Determine the (x, y) coordinate at the center of the cell enclosing the given text.  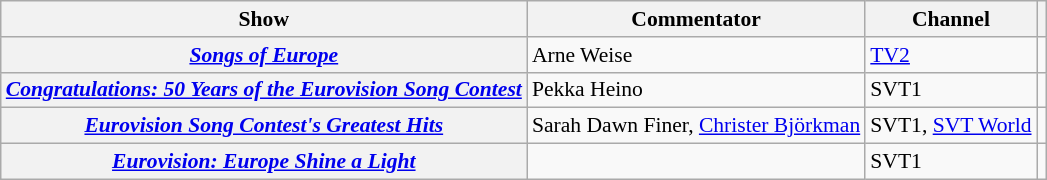
Pekka Heino (696, 90)
Commentator (696, 19)
Congratulations: 50 Years of the Eurovision Song Contest (264, 90)
SVT1, SVT World (950, 126)
Sarah Dawn Finer, Christer Björkman (696, 126)
Channel (950, 19)
Eurovision: Europe Shine a Light (264, 162)
Songs of Europe (264, 55)
Show (264, 19)
Arne Weise (696, 55)
TV2 (950, 55)
Eurovision Song Contest's Greatest Hits (264, 126)
